Detect which cell encompasses the target text, then output its [X, Y] center coordinate. 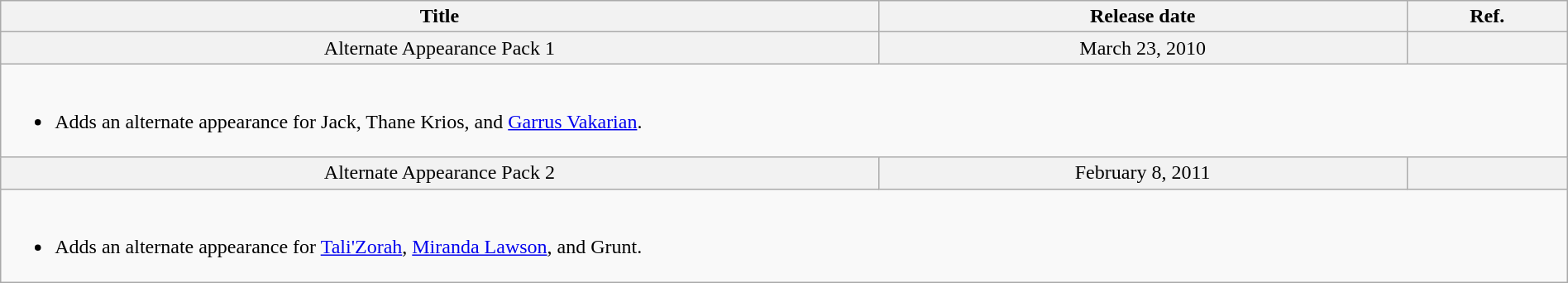
February 8, 2011 [1143, 173]
Alternate Appearance Pack 1 [440, 48]
Ref. [1487, 17]
Title [440, 17]
Adds an alternate appearance for Jack, Thane Krios, and Garrus Vakarian. [784, 111]
Release date [1143, 17]
March 23, 2010 [1143, 48]
Alternate Appearance Pack 2 [440, 173]
Adds an alternate appearance for Tali'Zorah, Miranda Lawson, and Grunt. [784, 235]
